Capture the cell that displays the provided text and extract its (X, Y) central coordinate. 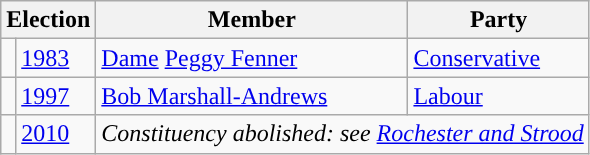
1997 (56, 96)
Conservative (498, 58)
Party (498, 20)
Member (252, 20)
2010 (56, 134)
Constituency abolished: see Rochester and Strood (342, 134)
Bob Marshall-Andrews (252, 96)
Labour (498, 96)
Dame Peggy Fenner (252, 58)
1983 (56, 58)
Election (48, 20)
